Find where the given text appears and provide that cell's center as (X, Y) coordinate. 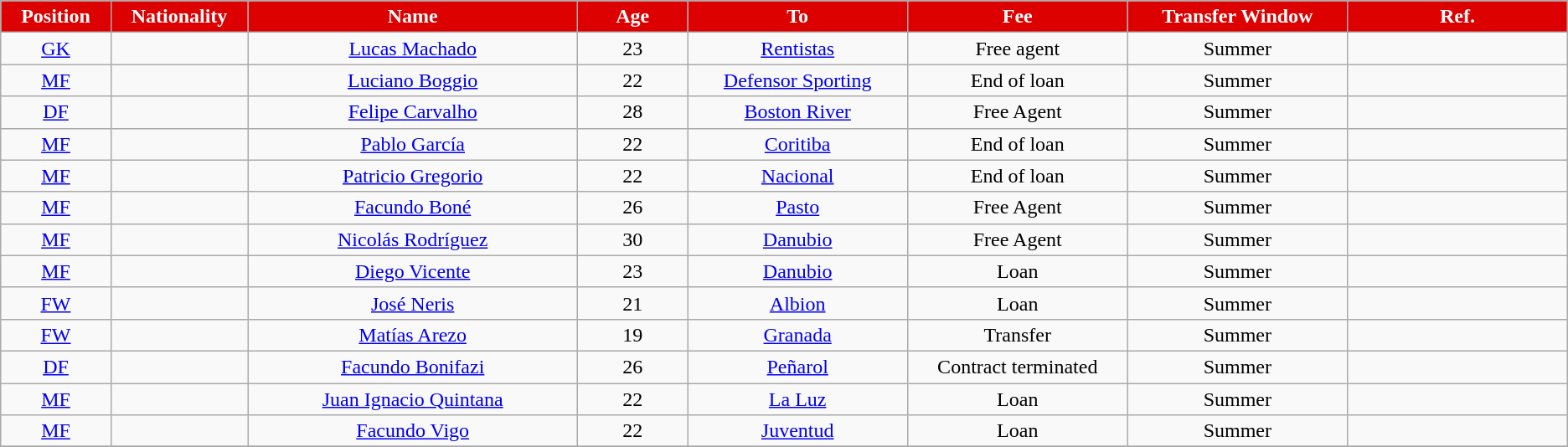
Luciano Boggio (413, 80)
Age (633, 17)
Matías Arezo (413, 335)
Position (56, 17)
21 (633, 303)
Diego Vicente (413, 271)
La Luz (797, 399)
Coritiba (797, 144)
Name (413, 17)
Nacional (797, 176)
30 (633, 239)
Lucas Machado (413, 49)
Facundo Bonifazi (413, 367)
Transfer (1017, 335)
To (797, 17)
Nicolás Rodríguez (413, 239)
Albion (797, 303)
Pablo García (413, 144)
Free agent (1017, 49)
Juventud (797, 431)
Facundo Vigo (413, 431)
Granada (797, 335)
Peñarol (797, 367)
Nationality (179, 17)
Felipe Carvalho (413, 112)
Rentistas (797, 49)
Pasto (797, 208)
Boston River (797, 112)
28 (633, 112)
Contract terminated (1017, 367)
Juan Ignacio Quintana (413, 399)
José Neris (413, 303)
19 (633, 335)
Transfer Window (1238, 17)
GK (56, 49)
Defensor Sporting (797, 80)
Ref. (1457, 17)
Patricio Gregorio (413, 176)
Facundo Boné (413, 208)
Fee (1017, 17)
